Detect which cell encompasses the target text, then output its [x, y] center coordinate. 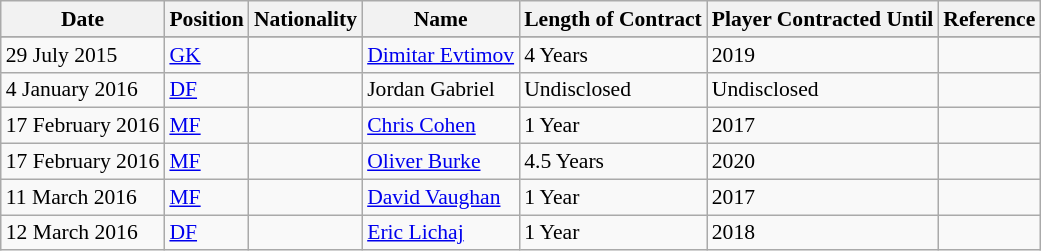
Oliver Burke [440, 162]
Nationality [306, 19]
4 Years [613, 55]
12 March 2016 [83, 233]
4 January 2016 [83, 90]
Dimitar Evtimov [440, 55]
Length of Contract [613, 19]
29 July 2015 [83, 55]
Player Contracted Until [823, 19]
Eric Lichaj [440, 233]
GK [206, 55]
4.5 Years [613, 162]
2019 [823, 55]
2020 [823, 162]
Jordan Gabriel [440, 90]
11 March 2016 [83, 197]
Chris Cohen [440, 126]
Position [206, 19]
David Vaughan [440, 197]
2018 [823, 233]
Name [440, 19]
Date [83, 19]
Reference [989, 19]
